Capture the cell that displays the provided text and extract its [x, y] central coordinate. 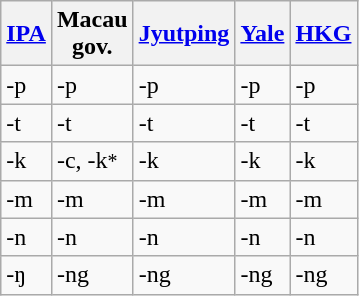
Jyutping [184, 34]
Macaugov. [92, 34]
Yale [262, 34]
IPA [26, 34]
HKG [324, 34]
-c, -k* [92, 161]
-ŋ [26, 275]
